Scan for the cell matching the given text and deliver its [X, Y] coordinate at center. 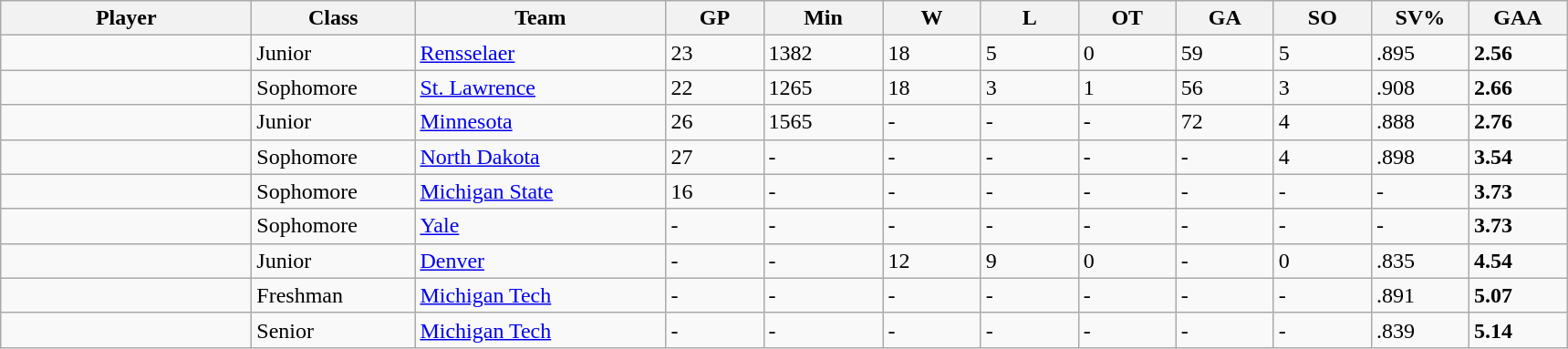
Team [540, 18]
12 [932, 261]
Min [823, 18]
OT [1127, 18]
2.76 [1518, 122]
GAA [1518, 18]
GP [715, 18]
59 [1224, 53]
.891 [1419, 295]
1565 [823, 122]
56 [1224, 87]
1382 [823, 53]
4.54 [1518, 261]
Class [334, 18]
Minnesota [540, 122]
5.07 [1518, 295]
L [1029, 18]
GA [1224, 18]
Yale [540, 226]
North Dakota [540, 157]
9 [1029, 261]
SO [1323, 18]
16 [715, 191]
.888 [1419, 122]
1 [1127, 87]
Michigan State [540, 191]
Freshman [334, 295]
27 [715, 157]
2.56 [1518, 53]
Senior [334, 330]
.895 [1419, 53]
.839 [1419, 330]
.908 [1419, 87]
Player [126, 18]
23 [715, 53]
26 [715, 122]
2.66 [1518, 87]
.835 [1419, 261]
5.14 [1518, 330]
St. Lawrence [540, 87]
Denver [540, 261]
.898 [1419, 157]
72 [1224, 122]
Rensselaer [540, 53]
3.54 [1518, 157]
SV% [1419, 18]
W [932, 18]
1265 [823, 87]
22 [715, 87]
